Detect which cell encompasses the target text, then output its (x, y) center coordinate. 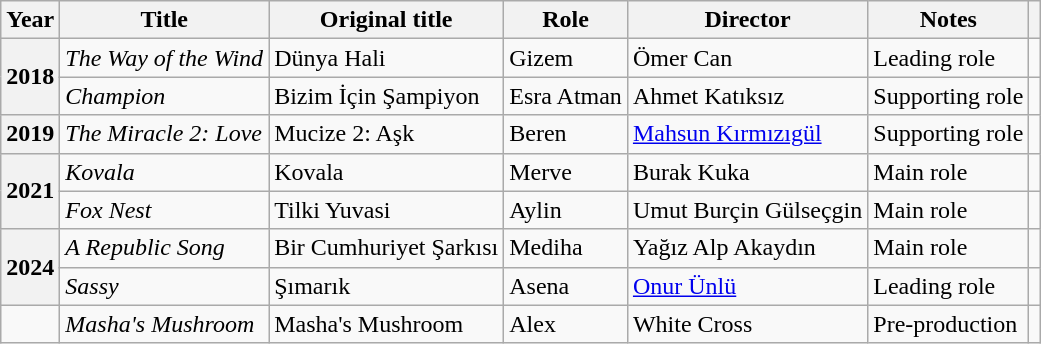
Original title (386, 20)
Gizem (566, 58)
Burak Kuka (747, 172)
White Cross (747, 324)
Director (747, 20)
Merve (566, 172)
Umut Burçin Gülseçgin (747, 210)
2018 (30, 77)
Title (164, 20)
Mucize 2: Aşk (386, 134)
2019 (30, 134)
Role (566, 20)
Pre-production (948, 324)
Dünya Hali (386, 58)
Alex (566, 324)
Asena (566, 286)
2021 (30, 191)
The Miracle 2: Love (164, 134)
Bizim İçin Şampiyon (386, 96)
Fox Nest (164, 210)
Ahmet Katıksız (747, 96)
Tilki Yuvasi (386, 210)
Mediha (566, 248)
Notes (948, 20)
A Republic Song (164, 248)
2024 (30, 267)
Mahsun Kırmızıgül (747, 134)
Year (30, 20)
Beren (566, 134)
Champion (164, 96)
Şımarık (386, 286)
Aylin (566, 210)
Sassy (164, 286)
Esra Atman (566, 96)
Onur Ünlü (747, 286)
Ömer Can (747, 58)
Yağız Alp Akaydın (747, 248)
The Way of the Wind (164, 58)
Bir Cumhuriyet Şarkısı (386, 248)
